Output the (x, y) coordinate of the center of the cell containing the given text.  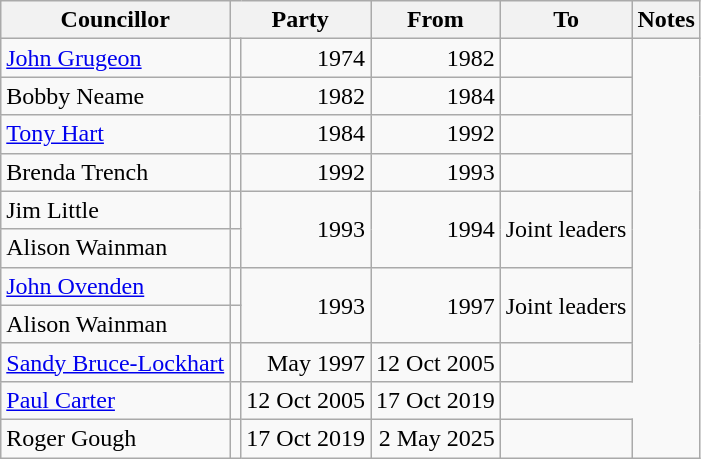
Jim Little (116, 210)
1997 (436, 305)
John Grugeon (116, 58)
Tony Hart (116, 134)
Bobby Neame (116, 96)
May 1997 (306, 362)
John Ovenden (116, 286)
Party (300, 20)
Paul Carter (116, 400)
To (566, 20)
Roger Gough (116, 438)
Notes (666, 20)
2 May 2025 (436, 438)
Sandy Bruce-Lockhart (116, 362)
Brenda Trench (116, 172)
1974 (306, 58)
From (436, 20)
1994 (436, 229)
Councillor (116, 20)
